Extract the (x, y) coordinate from the center of the cell holding the provided text.  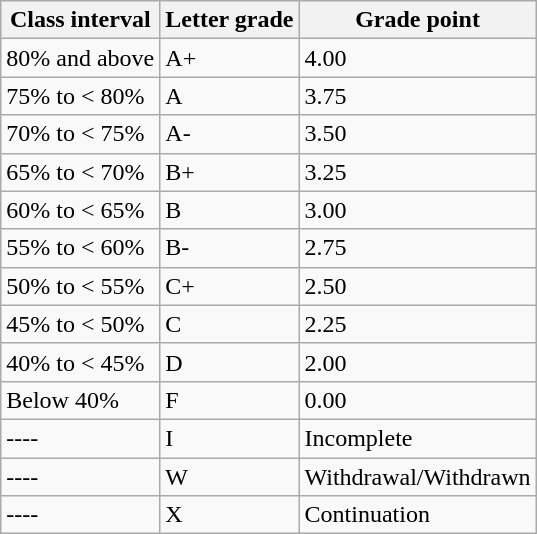
I (230, 438)
C (230, 324)
3.00 (418, 210)
Below 40% (80, 400)
Incomplete (418, 438)
Grade point (418, 20)
2.75 (418, 248)
A (230, 96)
0.00 (418, 400)
Letter grade (230, 20)
B (230, 210)
F (230, 400)
C+ (230, 286)
4.00 (418, 58)
50% to < 55% (80, 286)
3.25 (418, 172)
2.00 (418, 362)
Class interval (80, 20)
2.50 (418, 286)
B- (230, 248)
70% to < 75% (80, 134)
45% to < 50% (80, 324)
3.75 (418, 96)
B+ (230, 172)
Continuation (418, 515)
X (230, 515)
A- (230, 134)
W (230, 477)
60% to < 65% (80, 210)
80% and above (80, 58)
A+ (230, 58)
3.50 (418, 134)
D (230, 362)
40% to < 45% (80, 362)
55% to < 60% (80, 248)
65% to < 70% (80, 172)
Withdrawal/Withdrawn (418, 477)
75% to < 80% (80, 96)
2.25 (418, 324)
